Scan for the cell matching the given text and deliver its (X, Y) coordinate at center. 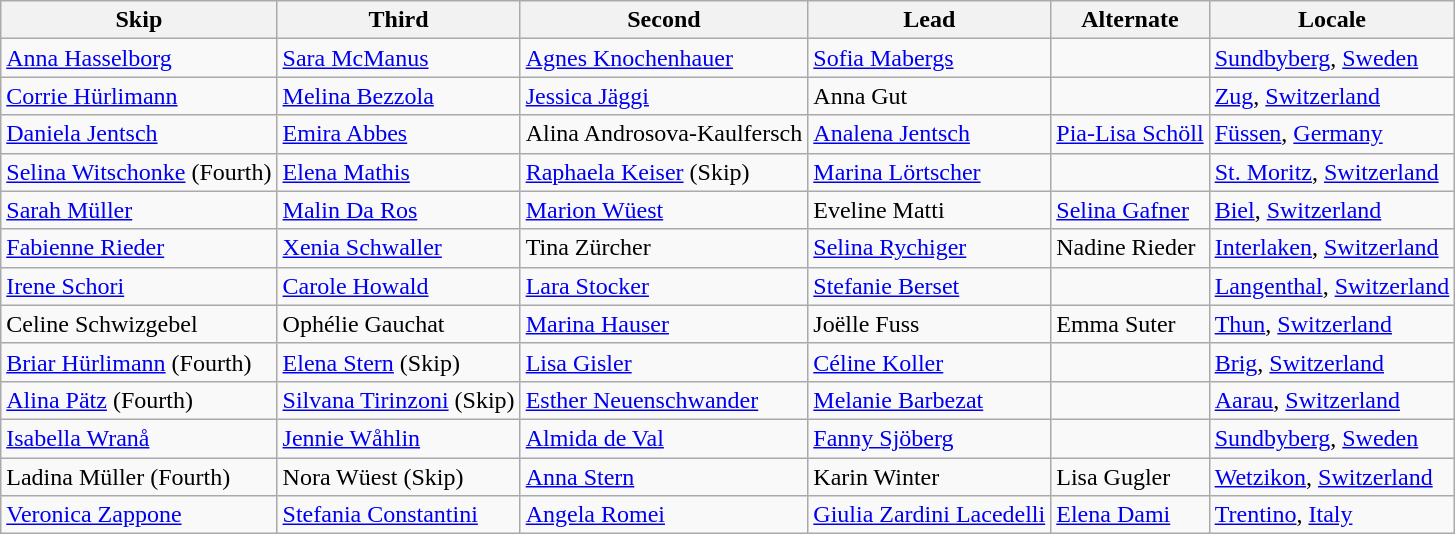
Wetzikon, Switzerland (1332, 477)
Joëlle Fuss (930, 324)
Tina Zürcher (664, 248)
St. Moritz, Switzerland (1332, 172)
Ladina Müller (Fourth) (139, 477)
Irene Schori (139, 286)
Xenia Schwaller (398, 248)
Ophélie Gauchat (398, 324)
Agnes Knochenhauer (664, 58)
Alina Androsova-Kaulfersch (664, 134)
Brig, Switzerland (1332, 362)
Fabienne Rieder (139, 248)
Lisa Gisler (664, 362)
Marina Hauser (664, 324)
Karin Winter (930, 477)
Eveline Matti (930, 210)
Elena Mathis (398, 172)
Isabella Wranå (139, 438)
Selina Rychiger (930, 248)
Veronica Zappone (139, 515)
Interlaken, Switzerland (1332, 248)
Anna Hasselborg (139, 58)
Selina Gafner (1130, 210)
Alina Pätz (Fourth) (139, 400)
Daniela Jentsch (139, 134)
Stefania Constantini (398, 515)
Briar Hürlimann (Fourth) (139, 362)
Emira Abbes (398, 134)
Lara Stocker (664, 286)
Biel, Switzerland (1332, 210)
Nora Wüest (Skip) (398, 477)
Jennie Wåhlin (398, 438)
Malin Da Ros (398, 210)
Third (398, 20)
Celine Schwizgebel (139, 324)
Raphaela Keiser (Skip) (664, 172)
Stefanie Berset (930, 286)
Elena Stern (Skip) (398, 362)
Analena Jentsch (930, 134)
Thun, Switzerland (1332, 324)
Melina Bezzola (398, 96)
Second (664, 20)
Lead (930, 20)
Locale (1332, 20)
Corrie Hürlimann (139, 96)
Carole Howald (398, 286)
Elena Dami (1130, 515)
Fanny Sjöberg (930, 438)
Langenthal, Switzerland (1332, 286)
Giulia Zardini Lacedelli (930, 515)
Jessica Jäggi (664, 96)
Sarah Müller (139, 210)
Alternate (1130, 20)
Lisa Gugler (1130, 477)
Marina Lörtscher (930, 172)
Sofia Mabergs (930, 58)
Almida de Val (664, 438)
Pia-Lisa Schöll (1130, 134)
Esther Neuenschwander (664, 400)
Zug, Switzerland (1332, 96)
Angela Romei (664, 515)
Skip (139, 20)
Nadine Rieder (1130, 248)
Trentino, Italy (1332, 515)
Silvana Tirinzoni (Skip) (398, 400)
Anna Stern (664, 477)
Füssen, Germany (1332, 134)
Selina Witschonke (Fourth) (139, 172)
Aarau, Switzerland (1332, 400)
Emma Suter (1130, 324)
Melanie Barbezat (930, 400)
Sara McManus (398, 58)
Anna Gut (930, 96)
Marion Wüest (664, 210)
Céline Koller (930, 362)
